Output the [X, Y] coordinate of the center of the cell containing the given text.  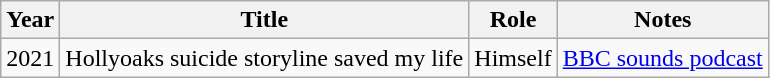
Himself [513, 58]
Year [30, 20]
Notes [662, 20]
BBC sounds podcast [662, 58]
2021 [30, 58]
Role [513, 20]
Title [264, 20]
Hollyoaks suicide storyline saved my life [264, 58]
